Return [x, y] of the center of cell containing provided text 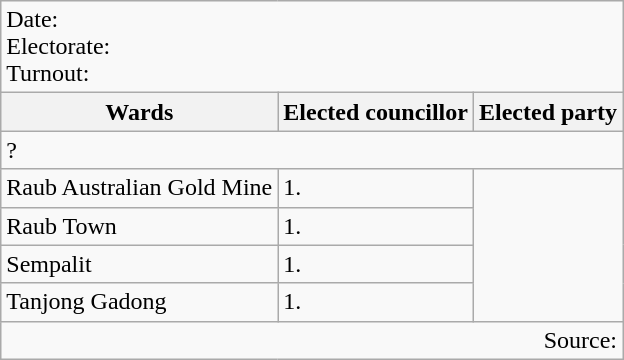
Raub Australian Gold Mine [140, 188]
Sempalit [140, 264]
Wards [140, 112]
Date: Electorate: Turnout: [312, 47]
Raub Town [140, 226]
Tanjong Gadong [140, 302]
Elected party [548, 112]
Elected councillor [376, 112]
? [312, 150]
Source: [312, 340]
